Capture the cell that displays the provided text and extract its (x, y) central coordinate. 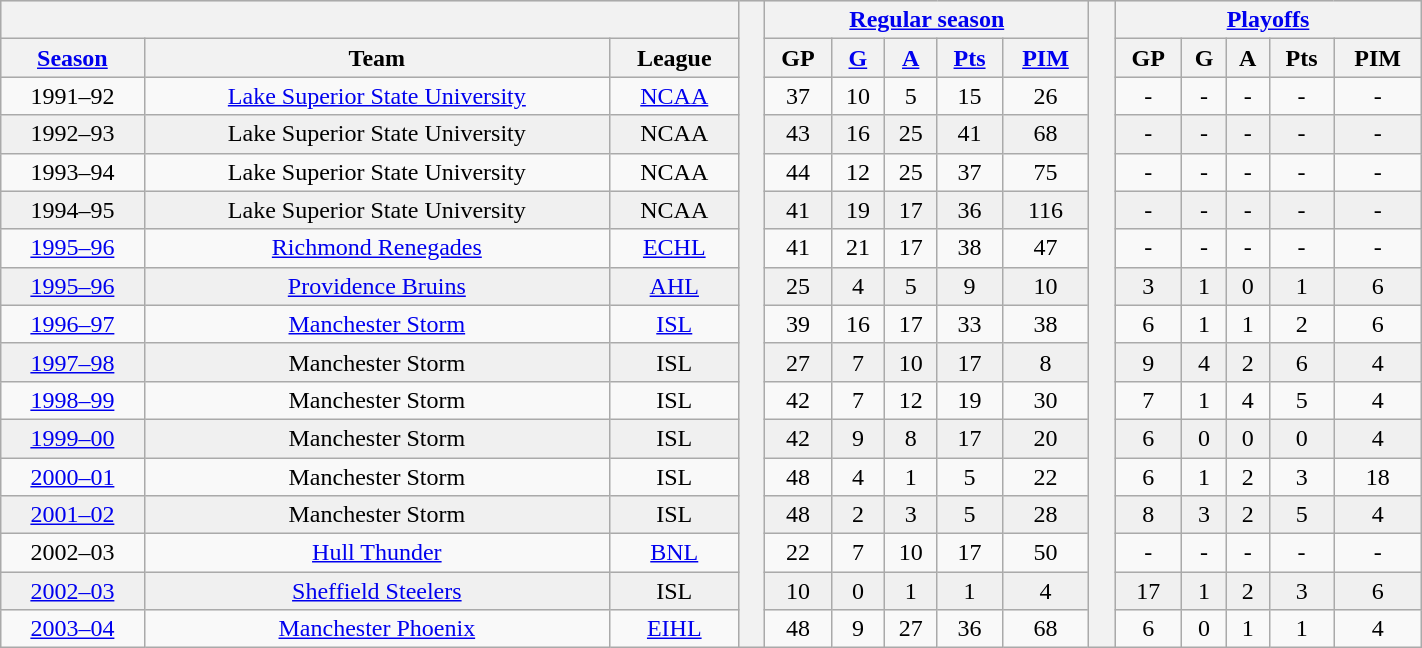
20 (1046, 438)
League (674, 58)
33 (970, 324)
44 (798, 172)
50 (1046, 553)
ECHL (674, 248)
1994–95 (72, 210)
1992–93 (72, 134)
1991–92 (72, 96)
Season (72, 58)
26 (1046, 96)
30 (1046, 400)
Hull Thunder (377, 553)
75 (1046, 172)
1999–00 (72, 438)
Regular season (927, 20)
21 (858, 248)
BNL (674, 553)
43 (798, 134)
39 (798, 324)
15 (970, 96)
1998–99 (72, 400)
EIHL (674, 629)
47 (1046, 248)
1996–97 (72, 324)
1997–98 (72, 362)
Playoffs (1268, 20)
28 (1046, 515)
Richmond Renegades (377, 248)
18 (1378, 477)
2003–04 (72, 629)
1993–94 (72, 172)
Providence Bruins (377, 286)
AHL (674, 286)
Sheffield Steelers (377, 591)
2001–02 (72, 515)
Manchester Phoenix (377, 629)
Team (377, 58)
2000–01 (72, 477)
116 (1046, 210)
